Scan for the cell matching the given text and deliver its [X, Y] coordinate at center. 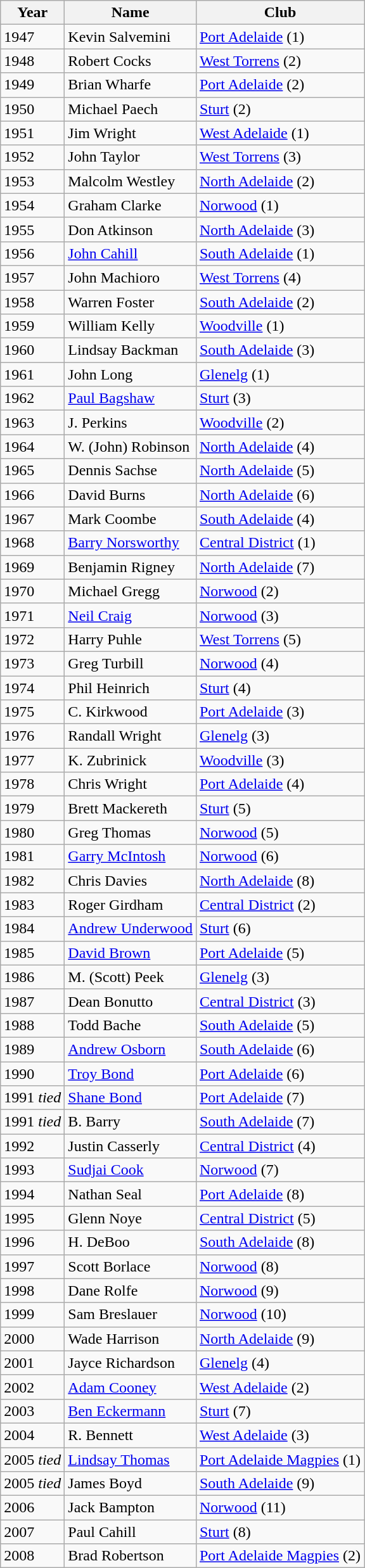
1972 [33, 639]
North Adelaide (5) [280, 471]
Neil Craig [131, 615]
1958 [33, 302]
Dean Bonutto [131, 1001]
Glenelg (4) [280, 1363]
Port Adelaide (1) [280, 37]
Jim Wright [131, 133]
W. (John) Robinson [131, 447]
1948 [33, 61]
1974 [33, 687]
Sturt (6) [280, 929]
Norwood (2) [280, 591]
R. Bennett [131, 1435]
John Taylor [131, 157]
South Adelaide (3) [280, 350]
1961 [33, 374]
1963 [33, 423]
1983 [33, 905]
North Adelaide (6) [280, 495]
John Long [131, 374]
Glenn Noye [131, 1218]
Sturt (4) [280, 687]
Warren Foster [131, 302]
2003 [33, 1411]
Greg Turbill [131, 663]
Barry Norsworthy [131, 543]
South Adelaide (1) [280, 253]
Dennis Sachse [131, 471]
1947 [33, 37]
1992 [33, 1146]
Todd Bache [131, 1025]
Andrew Underwood [131, 929]
Central District (5) [280, 1218]
South Adelaide (8) [280, 1242]
Sudjai Cook [131, 1170]
1994 [33, 1194]
Garry McIntosh [131, 857]
Andrew Osborn [131, 1049]
1955 [33, 229]
H. DeBoo [131, 1242]
Mark Coombe [131, 519]
1965 [33, 471]
David Burns [131, 495]
1990 [33, 1074]
1968 [33, 543]
1964 [33, 447]
Norwood (6) [280, 857]
Name [131, 13]
1953 [33, 181]
Port Adelaide (6) [280, 1074]
1950 [33, 109]
Chris Davies [131, 881]
Ben Eckermann [131, 1411]
James Boyd [131, 1484]
John Cahill [131, 253]
1987 [33, 1001]
Norwood (11) [280, 1508]
1954 [33, 205]
Norwood (5) [280, 832]
William Kelly [131, 326]
North Adelaide (8) [280, 881]
Port Adelaide Magpies (2) [280, 1556]
1979 [33, 808]
South Adelaide (6) [280, 1049]
Central District (4) [280, 1146]
Central District (3) [280, 1001]
Adam Cooney [131, 1387]
Port Adelaide (8) [280, 1194]
2000 [33, 1339]
Port Adelaide (5) [280, 953]
1988 [33, 1025]
Harry Puhle [131, 639]
2001 [33, 1363]
1978 [33, 784]
1976 [33, 736]
South Adelaide (9) [280, 1484]
Don Atkinson [131, 229]
Central District (2) [280, 905]
Sturt (3) [280, 398]
Port Adelaide (4) [280, 784]
1977 [33, 760]
Malcolm Westley [131, 181]
West Adelaide (3) [280, 1435]
1989 [33, 1049]
Norwood (3) [280, 615]
Randall Wright [131, 736]
1995 [33, 1218]
Woodville (1) [280, 326]
Michael Paech [131, 109]
David Brown [131, 953]
1985 [33, 953]
Norwood (9) [280, 1291]
1993 [33, 1170]
1971 [33, 615]
Troy Bond [131, 1074]
Glenelg (1) [280, 374]
Port Adelaide (3) [280, 712]
1984 [33, 929]
Norwood (4) [280, 663]
2004 [33, 1435]
B. Barry [131, 1122]
1967 [33, 519]
1996 [33, 1242]
Sturt (7) [280, 1411]
Kevin Salvemini [131, 37]
1997 [33, 1266]
1982 [33, 881]
Norwood (10) [280, 1315]
John Machioro [131, 277]
1966 [33, 495]
C. Kirkwood [131, 712]
Port Adelaide (7) [280, 1098]
Justin Casserly [131, 1146]
North Adelaide (2) [280, 181]
J. Perkins [131, 423]
Norwood (1) [280, 205]
West Adelaide (2) [280, 1387]
Chris Wright [131, 784]
1959 [33, 326]
1973 [33, 663]
Wade Harrison [131, 1339]
Central District (1) [280, 543]
Benjamin Rigney [131, 567]
Port Adelaide Magpies (1) [280, 1459]
Brett Mackereth [131, 808]
Phil Heinrich [131, 687]
1960 [33, 350]
Nathan Seal [131, 1194]
Jack Bampton [131, 1508]
1999 [33, 1315]
1951 [33, 133]
Sturt (5) [280, 808]
Year [33, 13]
1969 [33, 567]
2002 [33, 1387]
North Adelaide (3) [280, 229]
Michael Gregg [131, 591]
1980 [33, 832]
Woodville (2) [280, 423]
2007 [33, 1532]
North Adelaide (7) [280, 567]
1952 [33, 157]
Sturt (2) [280, 109]
Norwood (7) [280, 1170]
1998 [33, 1291]
1981 [33, 857]
Robert Cocks [131, 61]
Sturt (8) [280, 1532]
Brian Wharfe [131, 85]
K. Zubrinick [131, 760]
West Torrens (5) [280, 639]
1975 [33, 712]
Scott Borlace [131, 1266]
West Torrens (3) [280, 157]
West Torrens (2) [280, 61]
1962 [33, 398]
North Adelaide (9) [280, 1339]
1986 [33, 977]
1970 [33, 591]
Sam Breslauer [131, 1315]
2006 [33, 1508]
Paul Bagshaw [131, 398]
Greg Thomas [131, 832]
Paul Cahill [131, 1532]
1949 [33, 85]
Club [280, 13]
South Adelaide (2) [280, 302]
Norwood (8) [280, 1266]
South Adelaide (7) [280, 1122]
Roger Girdham [131, 905]
Woodville (3) [280, 760]
Graham Clarke [131, 205]
South Adelaide (5) [280, 1025]
North Adelaide (4) [280, 447]
South Adelaide (4) [280, 519]
1957 [33, 277]
Brad Robertson [131, 1556]
2008 [33, 1556]
West Torrens (4) [280, 277]
West Adelaide (1) [280, 133]
Shane Bond [131, 1098]
Jayce Richardson [131, 1363]
Port Adelaide (2) [280, 85]
Dane Rolfe [131, 1291]
Lindsay Backman [131, 350]
M. (Scott) Peek [131, 977]
Lindsay Thomas [131, 1459]
1956 [33, 253]
